Return the [X, Y] coordinate for the center point of the cell that contains the specified text.  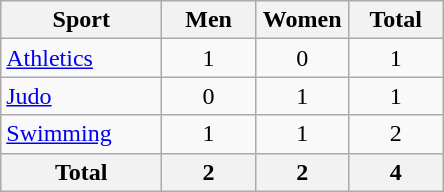
Sport [82, 20]
Men [209, 20]
Athletics [82, 58]
4 [396, 172]
Swimming [82, 134]
Judo [82, 96]
Women [302, 20]
